Pinpoint the cell where the given text exists, returning its [X, Y] midpoint coordinate. 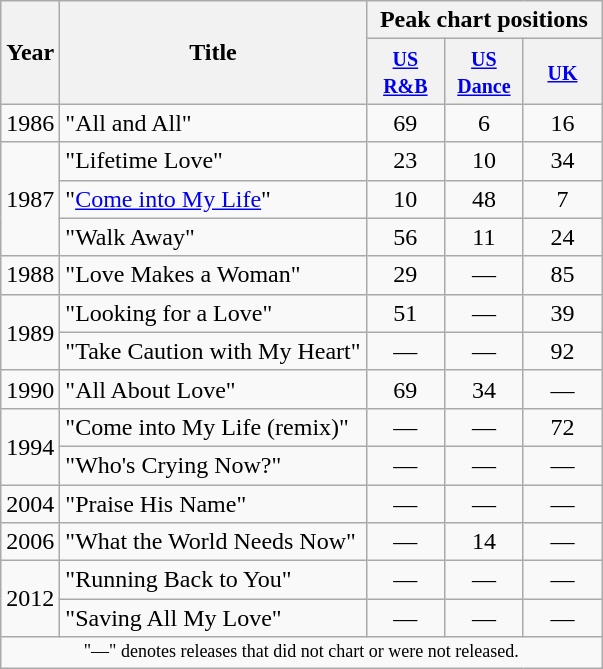
"All About Love" [213, 389]
56 [406, 237]
Year [30, 52]
"Walk Away" [213, 237]
1989 [30, 332]
"Saving All My Love" [213, 618]
2004 [30, 503]
"—" denotes releases that did not chart or were not released. [302, 652]
"Come into My Life" [213, 199]
6 [484, 123]
US Dance [484, 72]
Peak chart positions [484, 20]
2006 [30, 542]
39 [562, 313]
23 [406, 161]
"Come into My Life (remix)" [213, 427]
"Take Caution with My Heart" [213, 351]
1988 [30, 275]
"Praise His Name" [213, 503]
"Who's Crying Now?" [213, 465]
Title [213, 52]
"Lifetime Love" [213, 161]
16 [562, 123]
US R&B [406, 72]
29 [406, 275]
1994 [30, 446]
UK [562, 72]
24 [562, 237]
14 [484, 542]
11 [484, 237]
"What the World Needs Now" [213, 542]
7 [562, 199]
1990 [30, 389]
"Running Back to You" [213, 580]
85 [562, 275]
72 [562, 427]
51 [406, 313]
"All and All" [213, 123]
"Love Makes a Woman" [213, 275]
1986 [30, 123]
"Looking for a Love" [213, 313]
48 [484, 199]
2012 [30, 599]
92 [562, 351]
1987 [30, 199]
